Locate the cell with the specified text and output its (X, Y) center coordinate. 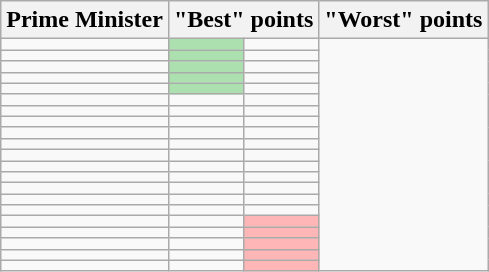
Prime Minister (85, 20)
"Worst" points (404, 20)
"Best" points (243, 20)
